Detect which cell encompasses the target text, then output its (X, Y) center coordinate. 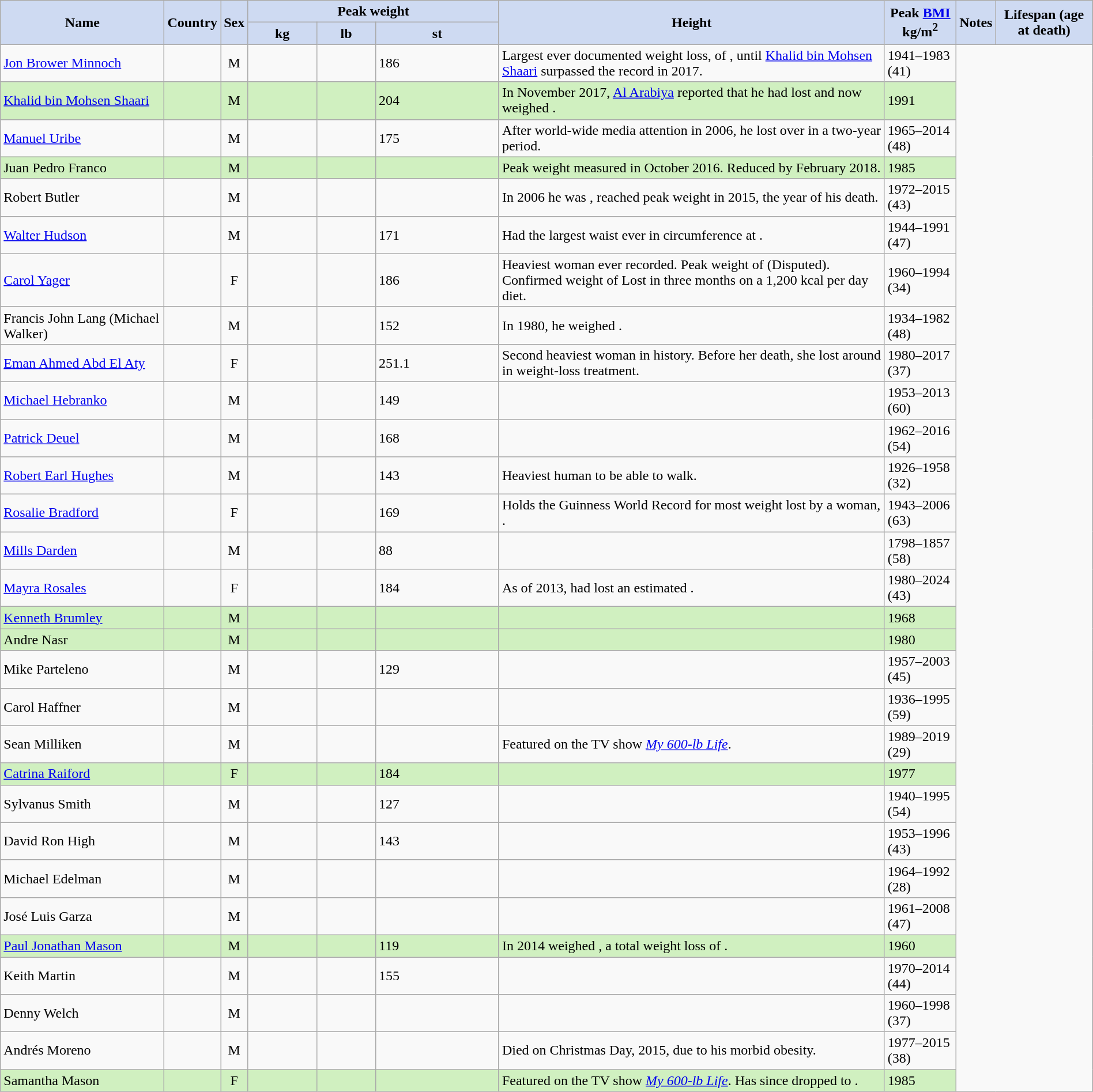
st (438, 33)
152 (438, 325)
1957–2003 (45) (920, 670)
Sylvanus Smith (82, 803)
251.1 (438, 363)
Walter Hudson (82, 235)
Featured on the TV show My 600-lb Life. Has since dropped to . (692, 1080)
155 (438, 975)
José Luis Garza (82, 916)
Heaviest woman ever recorded. Peak weight of (Disputed). Confirmed weight of Lost in three months on a 1,200 kcal per day diet. (692, 280)
1962–2016 (54) (920, 438)
1961–2008 (47) (920, 916)
Lifespan (age at death) (1044, 22)
1972–2015 (43) (920, 197)
1980–2024 (43) (920, 588)
Holds the Guinness World Record for most weight lost by a woman, . (692, 513)
1964–1992 (28) (920, 878)
Carol Yager (82, 280)
1940–1995 (54) (920, 803)
Mayra Rosales (82, 588)
Catrina Raiford (82, 774)
Jon Brower Minnoch (82, 63)
168 (438, 438)
Eman Ahmed Abd El Aty (82, 363)
127 (438, 803)
Peak weight measured in October 2016. Reduced by February 2018. (692, 168)
Denny Welch (82, 1013)
David Ron High (82, 841)
As of 2013, had lost an estimated . (692, 588)
Had the largest waist ever in circumference at . (692, 235)
lb (346, 33)
129 (438, 670)
Kenneth Brumley (82, 618)
After world-wide media attention in 2006, he lost over in a two-year period. (692, 138)
1960 (920, 946)
Andre Nasr (82, 640)
1934–1982 (48) (920, 325)
1936–1995 (59) (920, 706)
Largest ever documented weight loss, of , until Khalid bin Mohsen Shaari surpassed the record in 2017. (692, 63)
1960–1994 (34) (920, 280)
119 (438, 946)
Height (692, 22)
Francis John Lang (Michael Walker) (82, 325)
In 1980, he weighed . (692, 325)
171 (438, 235)
1953–1996 (43) (920, 841)
Michael Hebranko (82, 400)
kg (282, 33)
1798–1857 (58) (920, 551)
1944–1991 (47) (920, 235)
1970–2014 (44) (920, 975)
Name (82, 22)
Samantha Mason (82, 1080)
Paul Jonathan Mason (82, 946)
In November 2017, Al Arabiya reported that he had lost and now weighed . (692, 100)
Patrick Deuel (82, 438)
Second heaviest woman in history. Before her death, she lost around in weight-loss treatment. (692, 363)
In 2014 weighed , a total weight loss of . (692, 946)
Mike Parteleno (82, 670)
1943–2006 (63) (920, 513)
149 (438, 400)
1965–2014 (48) (920, 138)
88 (438, 551)
Died on Christmas Day, 2015, due to his morbid obesity. (692, 1051)
Sean Milliken (82, 745)
1980 (920, 640)
Sex (234, 22)
Peak weight (374, 12)
Robert Earl Hughes (82, 476)
1968 (920, 618)
Country (193, 22)
1926–1958 (32) (920, 476)
Mills Darden (82, 551)
Andrés Moreno (82, 1051)
In 2006 he was , reached peak weight in 2015, the year of his death. (692, 197)
1989–2019 (29) (920, 745)
1980–2017 (37) (920, 363)
175 (438, 138)
Notes (976, 22)
Michael Edelman (82, 878)
204 (438, 100)
1977 (920, 774)
Manuel Uribe (82, 138)
Heaviest human to be able to walk. (692, 476)
Khalid bin Mohsen Shaari (82, 100)
169 (438, 513)
1960–1998 (37) (920, 1013)
1991 (920, 100)
Juan Pedro Franco (82, 168)
Peak BMI kg/m2 (920, 22)
Robert Butler (82, 197)
1977–2015 (38) (920, 1051)
Keith Martin (82, 975)
Rosalie Bradford (82, 513)
1953–2013 (60) (920, 400)
Carol Haffner (82, 706)
1941–1983 (41) (920, 63)
Featured on the TV show My 600-lb Life. (692, 745)
